Determine the (X, Y) coordinate at the center of the cell enclosing the given text.  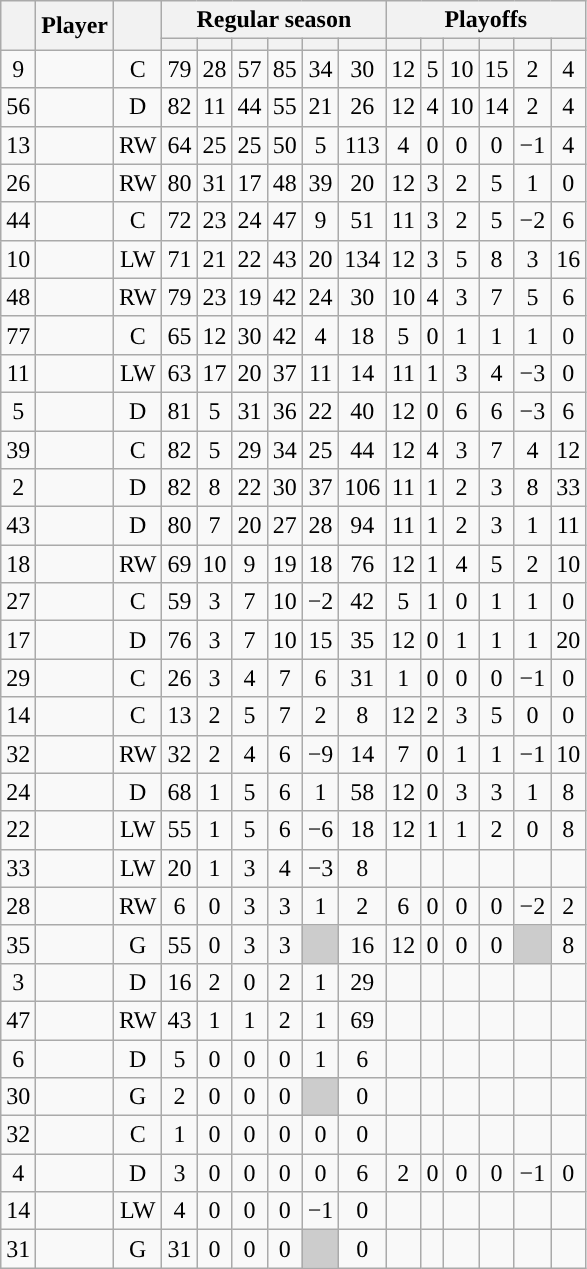
36 (284, 411)
77 (18, 335)
Player (75, 26)
50 (284, 145)
68 (180, 792)
64 (180, 145)
63 (180, 373)
51 (362, 221)
57 (250, 69)
81 (180, 411)
72 (180, 221)
85 (284, 69)
94 (362, 526)
65 (180, 335)
58 (362, 792)
113 (362, 145)
134 (362, 259)
Regular season (274, 20)
71 (180, 259)
−9 (320, 754)
56 (18, 107)
106 (362, 488)
59 (180, 602)
−6 (320, 830)
40 (362, 411)
Playoffs (486, 20)
